Locate the cell with the specified text and output its [x, y] center coordinate. 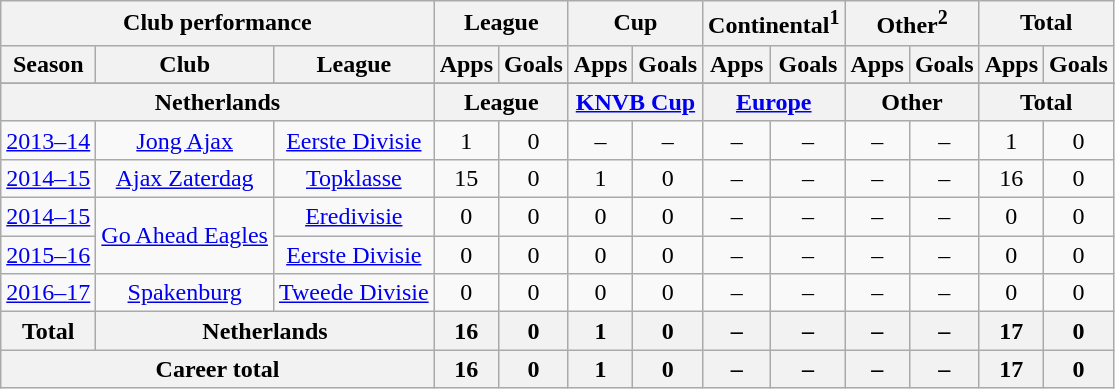
Career total [218, 369]
Jong Ajax [185, 140]
Spakenburg [185, 293]
Club performance [218, 24]
Other [912, 102]
KNVB Cup [635, 102]
Tweede Divisie [354, 293]
15 [466, 178]
Eredivisie [354, 217]
Europe [774, 102]
Topklasse [354, 178]
2016–17 [48, 293]
Season [48, 64]
Ajax Zaterdag [185, 178]
Cup [635, 24]
Continental1 [774, 24]
Club [185, 64]
2015–16 [48, 255]
2013–14 [48, 140]
Go Ahead Eagles [185, 236]
Other2 [912, 24]
